Return [X, Y] of the center of cell containing provided text 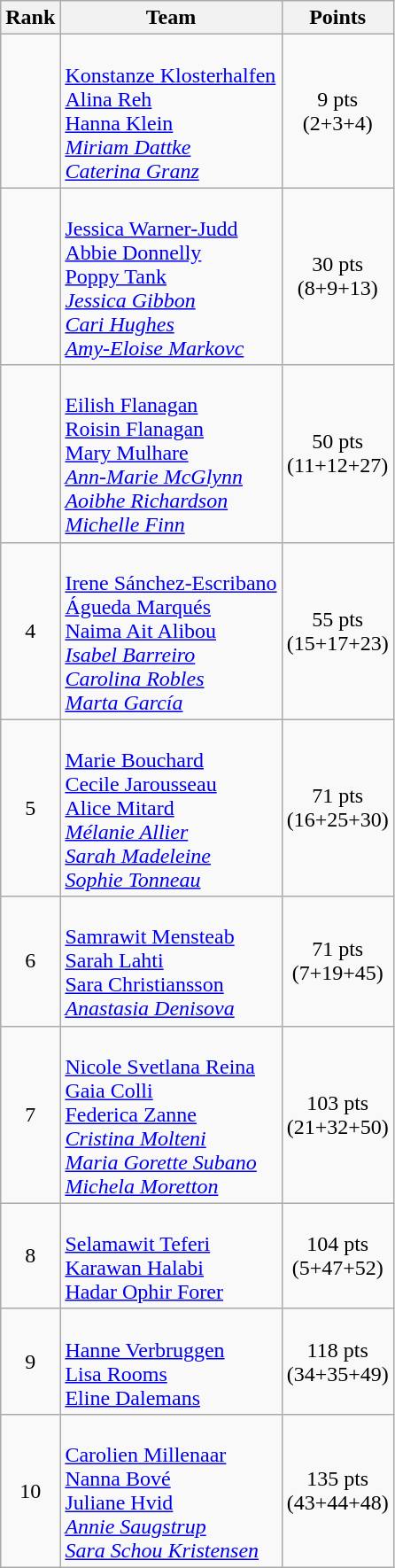
9 [30, 1361]
5 [30, 808]
Rank [30, 18]
118 pts(34+35+49) [337, 1361]
71 pts(7+19+45) [337, 961]
6 [30, 961]
Carolien MillenaarNanna BovéJuliane HvidAnnie SaugstrupSara Schou Kristensen [171, 1490]
4 [30, 631]
Jessica Warner-JuddAbbie DonnellyPoppy TankJessica GibbonCari HughesAmy-Eloise Markovc [171, 276]
Nicole Svetlana ReinaGaia ColliFederica ZanneCristina MolteniMaria Gorette SubanoMichela Moretton [171, 1114]
71 pts(16+25+30) [337, 808]
Hanne VerbruggenLisa RoomsEline Dalemans [171, 1361]
103 pts(21+32+50) [337, 1114]
55 pts(15+17+23) [337, 631]
8 [30, 1256]
Selamawit TeferiKarawan HalabiHadar Ophir Forer [171, 1256]
104 pts(5+47+52) [337, 1256]
Eilish FlanaganRoisin FlanaganMary MulhareAnn-Marie McGlynnAoibhe RichardsonMichelle Finn [171, 454]
Team [171, 18]
Points [337, 18]
Konstanze KlosterhalfenAlina RehHanna KleinMiriam DattkeCaterina Granz [171, 112]
50 pts(11+12+27) [337, 454]
30 pts(8+9+13) [337, 276]
7 [30, 1114]
9 pts(2+3+4) [337, 112]
Irene Sánchez-EscribanoÁgueda MarquésNaima Ait AlibouIsabel BarreiroCarolina RoblesMarta García [171, 631]
Samrawit MensteabSarah LahtiSara ChristianssonAnastasia Denisova [171, 961]
135 pts(43+44+48) [337, 1490]
Marie BouchardCecile JarousseauAlice MitardMélanie AllierSarah MadeleineSophie Tonneau [171, 808]
10 [30, 1490]
